Return (x, y) of the center of cell containing provided text 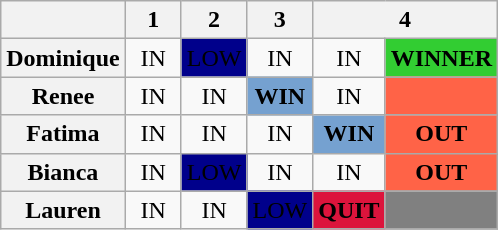
QUIT (349, 210)
Bianca (63, 172)
Renee (63, 96)
2 (214, 20)
Lauren (63, 210)
3 (280, 20)
1 (153, 20)
WINNER (441, 58)
Fatima (63, 134)
Dominique (63, 58)
4 (406, 20)
